Return (x, y) of the center of cell containing provided text 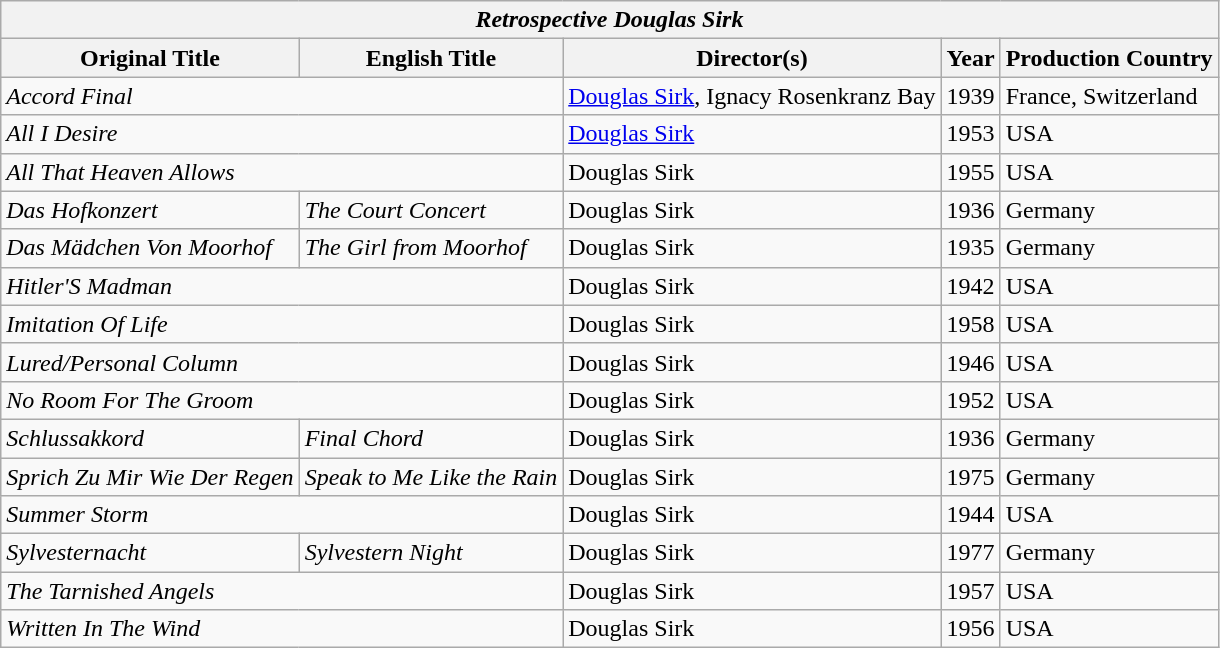
Das Hofkonzert (150, 210)
All That Heaven Allows (282, 172)
Director(s) (752, 58)
1975 (970, 477)
1977 (970, 553)
Imitation Of Life (282, 324)
Original Title (150, 58)
Sylvestern Night (431, 553)
Sylvesternacht (150, 553)
English Title (431, 58)
1935 (970, 248)
Production Country (1109, 58)
1955 (970, 172)
Accord Final (282, 96)
Douglas Sirk, Ignacy Rosenkranz Bay (752, 96)
The Tarnished Angels (282, 591)
1958 (970, 324)
No Room For The Groom (282, 400)
Retrospective Douglas Sirk (610, 20)
Summer Storm (282, 515)
1956 (970, 629)
1946 (970, 362)
Speak to Me Like the Rain (431, 477)
1952 (970, 400)
Lured/Personal Column (282, 362)
The Girl from Moorhof (431, 248)
1939 (970, 96)
1953 (970, 134)
France, Switzerland (1109, 96)
The Court Concert (431, 210)
Das Mädchen Von Moorhof (150, 248)
1944 (970, 515)
1942 (970, 286)
All I Desire (282, 134)
Sprich Zu Mir Wie Der Regen (150, 477)
Schlussakkord (150, 438)
Hitler'S Madman (282, 286)
Year (970, 58)
Written In The Wind (282, 629)
Final Chord (431, 438)
1957 (970, 591)
